Locate the cell with the specified text and output its (x, y) center coordinate. 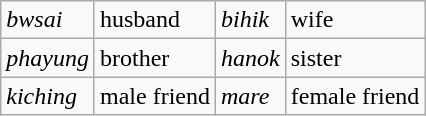
wife (355, 20)
husband (154, 20)
mare (250, 96)
bwsai (48, 20)
kiching (48, 96)
phayung (48, 58)
sister (355, 58)
brother (154, 58)
bihik (250, 20)
male friend (154, 96)
female friend (355, 96)
hanok (250, 58)
